For the text-containing cell, return its midpoint in (x, y) coordinate format. 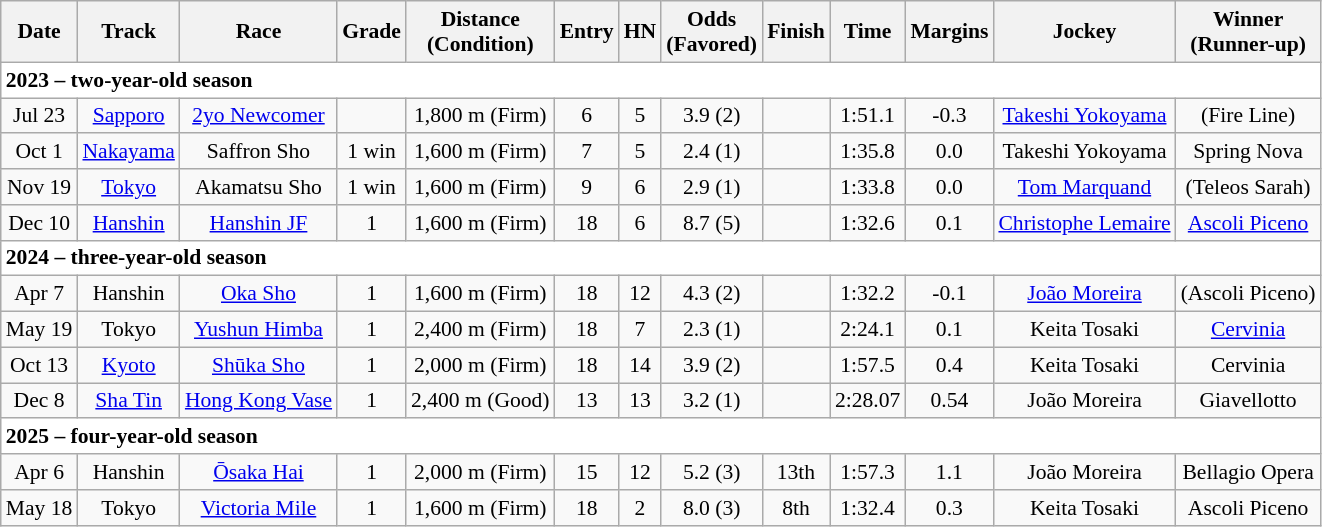
Bellagio Opera (1248, 472)
Time (868, 32)
1:32.4 (868, 508)
8.0 (3) (712, 508)
2.4 (1) (712, 152)
2 (640, 508)
Ōsaka Hai (258, 472)
2.3 (1) (712, 330)
2,400 m (Good) (480, 401)
13th (796, 472)
4.3 (2) (712, 294)
Sapporo (128, 116)
1:57.5 (868, 365)
Christophe Lemaire (1084, 223)
Track (128, 32)
Oka Sho (258, 294)
2,400 m (Firm) (480, 330)
(Fire Line) (1248, 116)
Entry (587, 32)
14 (640, 365)
5.2 (3) (712, 472)
3.2 (1) (712, 401)
1,800 m (Firm) (480, 116)
Giavellotto (1248, 401)
1:57.3 (868, 472)
Kyoto (128, 365)
Apr 7 (40, 294)
2025 – four-year-old season (661, 437)
Date (40, 32)
HN (640, 32)
-0.3 (949, 116)
8th (796, 508)
0.4 (949, 365)
1:32.6 (868, 223)
Dec 8 (40, 401)
Akamatsu Sho (258, 187)
8.7 (5) (712, 223)
1:35.8 (868, 152)
1:51.1 (868, 116)
Nov 19 (40, 187)
Margins (949, 32)
Distance(Condition) (480, 32)
Yushun Himba (258, 330)
1:33.8 (868, 187)
Odds(Favored) (712, 32)
0.3 (949, 508)
Oct 1 (40, 152)
15 (587, 472)
Saffron Sho (258, 152)
2yo Newcomer (258, 116)
Dec 10 (40, 223)
Apr 6 (40, 472)
Shūka Sho (258, 365)
2:28.07 (868, 401)
Winner(Runner-up) (1248, 32)
Spring Nova (1248, 152)
May 18 (40, 508)
1.1 (949, 472)
Jul 23 (40, 116)
9 (587, 187)
Victoria Mile (258, 508)
0.54 (949, 401)
2024 – three-year-old season (661, 258)
2023 – two-year-old season (661, 80)
Hong Kong Vase (258, 401)
Tom Marquand (1084, 187)
Oct 13 (40, 365)
Nakayama (128, 152)
2:24.1 (868, 330)
Jockey (1084, 32)
Race (258, 32)
1:32.2 (868, 294)
May 19 (40, 330)
Grade (372, 32)
Hanshin JF (258, 223)
2.9 (1) (712, 187)
Sha Tin (128, 401)
(Teleos Sarah) (1248, 187)
(Ascoli Piceno) (1248, 294)
-0.1 (949, 294)
Finish (796, 32)
